Return the [X, Y] coordinate for the center point of the cell that contains the specified text.  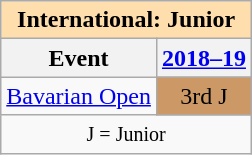
J = Junior [126, 134]
Bavarian Open [79, 96]
Event [79, 58]
2018–19 [204, 58]
3rd J [204, 96]
International: Junior [126, 20]
